Find where the given text appears and provide that cell's center as [X, Y] coordinate. 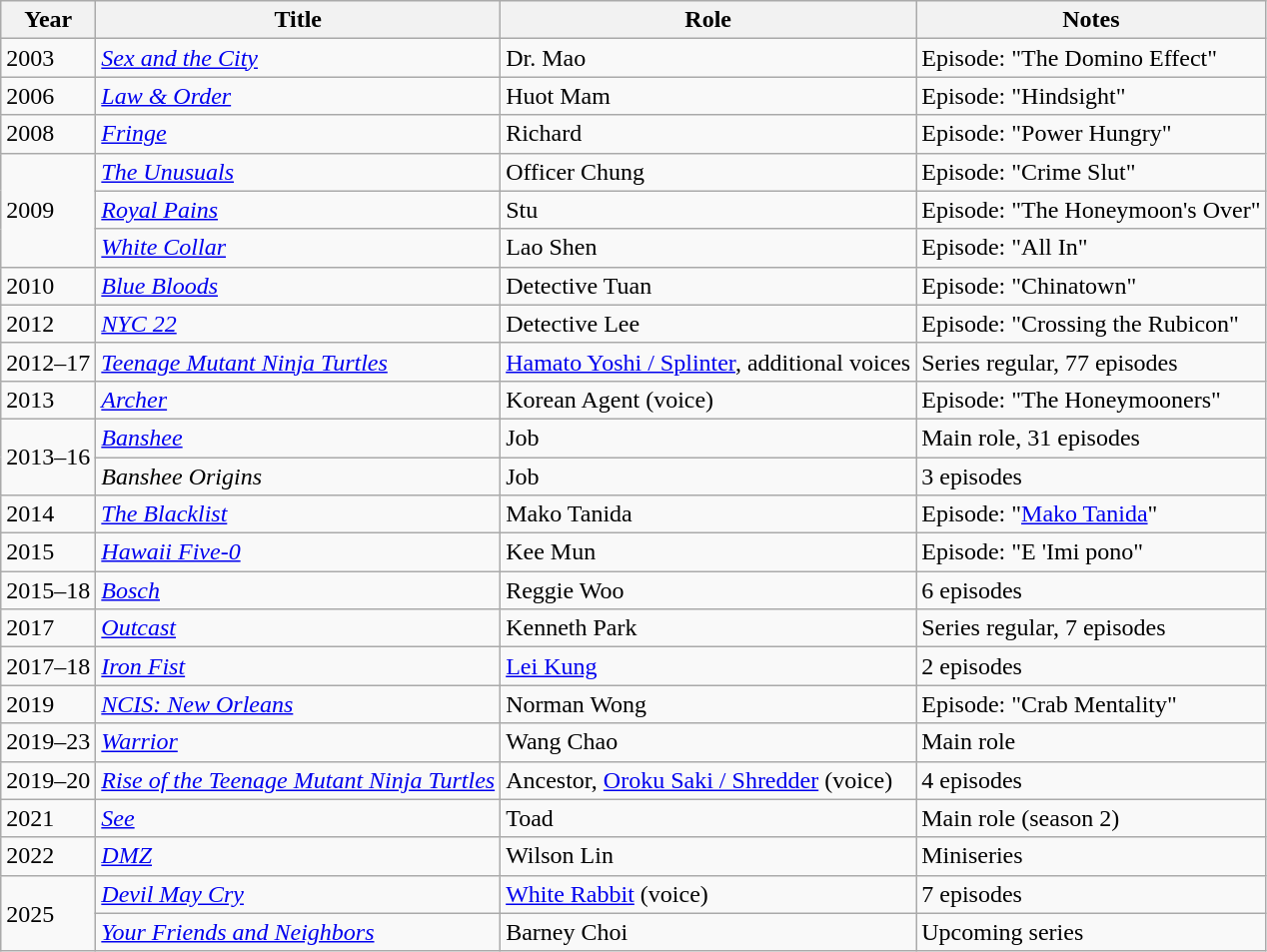
Officer Chung [708, 172]
2017–18 [48, 666]
2021 [48, 818]
Episode: "Chinatown" [1091, 286]
Dr. Mao [708, 58]
2 episodes [1091, 666]
The Unusuals [298, 172]
Upcoming series [1091, 932]
2015 [48, 552]
Rise of the Teenage Mutant Ninja Turtles [298, 780]
Teenage Mutant Ninja Turtles [298, 362]
Year [48, 20]
Episode: "The Domino Effect" [1091, 58]
2017 [48, 628]
Lao Shen [708, 248]
White Collar [298, 248]
Wang Chao [708, 742]
2015–18 [48, 590]
2010 [48, 286]
Lei Kung [708, 666]
Royal Pains [298, 210]
Wilson Lin [708, 856]
Series regular, 77 episodes [1091, 362]
Kee Mun [708, 552]
Norman Wong [708, 704]
2025 [48, 913]
Episode: "Hindsight" [1091, 96]
Fringe [298, 134]
Series regular, 7 episodes [1091, 628]
Sex and the City [298, 58]
3 episodes [1091, 476]
Notes [1091, 20]
Iron Fist [298, 666]
Richard [708, 134]
Main role (season 2) [1091, 818]
7 episodes [1091, 894]
Role [708, 20]
Episode: "Crab Mentality" [1091, 704]
Law & Order [298, 96]
Your Friends and Neighbors [298, 932]
See [298, 818]
Main role [1091, 742]
2012 [48, 324]
Reggie Woo [708, 590]
Blue Bloods [298, 286]
Archer [298, 400]
Episode: "The Honeymoon's Over" [1091, 210]
Episode: "The Honeymooners" [1091, 400]
Main role, 31 episodes [1091, 438]
Miniseries [1091, 856]
Hamato Yoshi / Splinter, additional voices [708, 362]
Detective Lee [708, 324]
Huot Mam [708, 96]
Bosch [298, 590]
Episode: "Crime Slut" [1091, 172]
Stu [708, 210]
DMZ [298, 856]
2019 [48, 704]
Episode: "E 'Imi pono" [1091, 552]
2003 [48, 58]
4 episodes [1091, 780]
The Blacklist [298, 514]
2019–23 [48, 742]
Kenneth Park [708, 628]
White Rabbit (voice) [708, 894]
2022 [48, 856]
Episode: "Mako Tanida" [1091, 514]
2009 [48, 210]
2006 [48, 96]
Banshee Origins [298, 476]
Warrior [298, 742]
2012–17 [48, 362]
Banshee [298, 438]
Title [298, 20]
Detective Tuan [708, 286]
Ancestor, Oroku Saki / Shredder (voice) [708, 780]
Hawaii Five-0 [298, 552]
Toad [708, 818]
2008 [48, 134]
Outcast [298, 628]
Episode: "All In" [1091, 248]
Barney Choi [708, 932]
6 episodes [1091, 590]
Mako Tanida [708, 514]
2019–20 [48, 780]
2013–16 [48, 457]
Devil May Cry [298, 894]
2014 [48, 514]
Episode: "Power Hungry" [1091, 134]
2013 [48, 400]
NCIS: New Orleans [298, 704]
Episode: "Crossing the Rubicon" [1091, 324]
NYC 22 [298, 324]
Korean Agent (voice) [708, 400]
